For the text-containing cell, return its midpoint in (x, y) coordinate format. 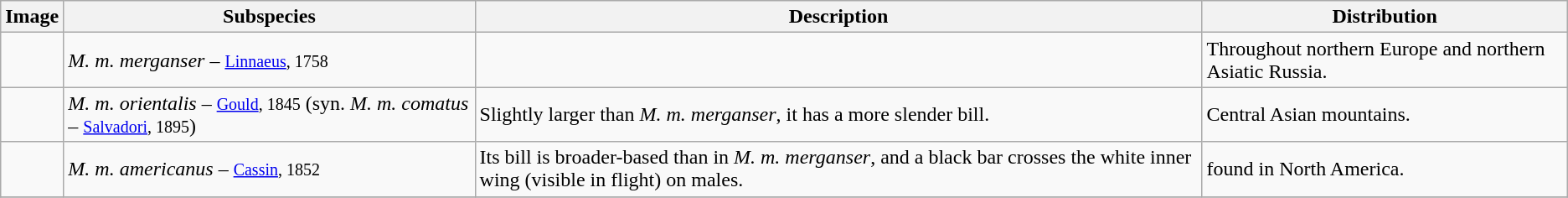
Its bill is broader-based than in M. m. merganser, and a black bar crosses the white inner wing (visible in flight) on males. (838, 169)
found in North America. (1385, 169)
Subspecies (270, 17)
Central Asian mountains. (1385, 114)
Description (838, 17)
M. m. orientalis – Gould, 1845 (syn. M. m. comatus – Salvadori, 1895) (270, 114)
Image (32, 17)
M. m. americanus – Cassin, 1852 (270, 169)
Distribution (1385, 17)
Throughout northern Europe and northern Asiatic Russia. (1385, 60)
M. m. merganser – Linnaeus, 1758 (270, 60)
Slightly larger than M. m. merganser, it has a more slender bill. (838, 114)
